For the text-containing cell, return its midpoint in (X, Y) coordinate format. 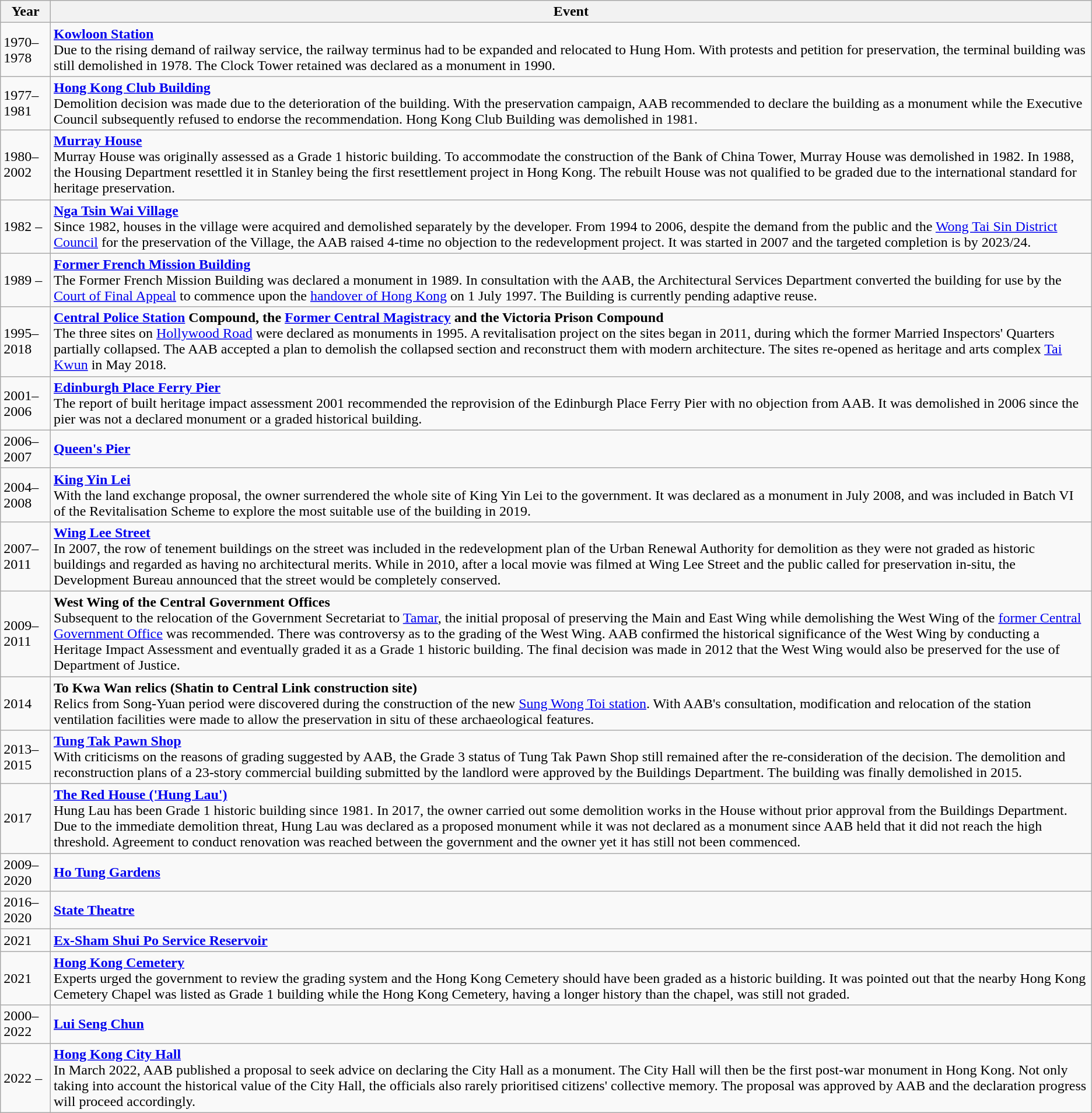
Lui Seng Chun (572, 1024)
2017 (26, 819)
Ex-Sham Shui Po Service Reservoir (572, 940)
2014 (26, 703)
State Theatre (572, 910)
Queen's Pier (572, 449)
1970–1978 (26, 50)
2004–2008 (26, 495)
Event (572, 12)
1982 – (26, 226)
2009–2011 (26, 633)
1977–1981 (26, 103)
2016–2020 (26, 910)
1989 – (26, 280)
2001–2006 (26, 403)
Ho Tung Gardens (572, 873)
1980–2002 (26, 164)
2006–2007 (26, 449)
Year (26, 12)
2009–2020 (26, 873)
2013–2015 (26, 757)
1995–2018 (26, 342)
2000–2022 (26, 1024)
2007–2011 (26, 556)
2022 – (26, 1078)
